Detect which cell encompasses the target text, then output its [x, y] center coordinate. 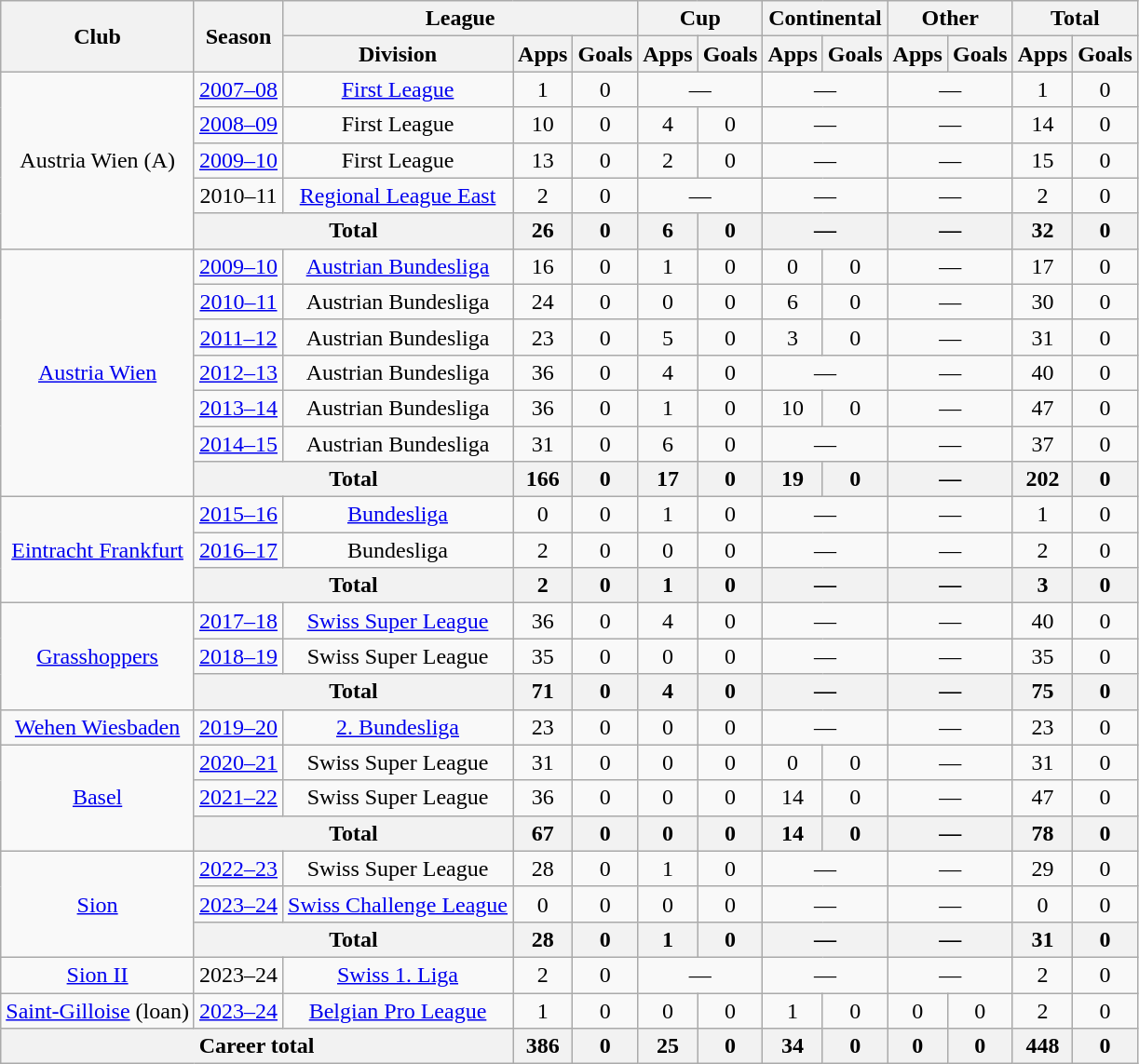
Sion [98, 904]
Eintracht Frankfurt [98, 550]
2017–18 [238, 621]
2014–15 [238, 444]
78 [1042, 833]
202 [1042, 479]
30 [1042, 302]
2011–12 [238, 337]
Other [950, 19]
Belgian Pro League [399, 1010]
15 [1042, 160]
League [460, 19]
5 [668, 337]
Continental [825, 19]
Division [399, 54]
2016–17 [238, 550]
32 [1042, 231]
2013–14 [238, 408]
Season [238, 36]
Career total [257, 1046]
29 [1042, 869]
37 [1042, 444]
Cup [700, 19]
Swiss Challenge League [399, 904]
24 [543, 302]
2021–22 [238, 798]
2008–09 [238, 125]
Basel [98, 798]
34 [793, 1046]
19 [793, 479]
Austria Wien (A) [98, 160]
2018–19 [238, 656]
Grasshoppers [98, 656]
2. Bundesliga [399, 727]
26 [543, 231]
2022–23 [238, 869]
Regional League East [399, 195]
Austria Wien [98, 372]
16 [543, 266]
25 [668, 1046]
2012–13 [238, 372]
2007–08 [238, 89]
448 [1042, 1046]
Sion II [98, 975]
2019–20 [238, 727]
71 [543, 692]
Swiss 1. Liga [399, 975]
Wehen Wiesbaden [98, 727]
166 [543, 479]
Club [98, 36]
2020–21 [238, 762]
13 [543, 160]
Saint-Gilloise (loan) [98, 1010]
386 [543, 1046]
75 [1042, 692]
67 [543, 833]
2015–16 [238, 515]
